Return the [x, y] coordinate for the center point of the cell that contains the specified text.  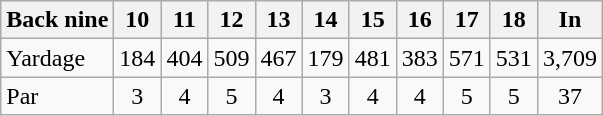
In [570, 20]
179 [326, 58]
Par [58, 96]
383 [420, 58]
481 [372, 58]
18 [514, 20]
14 [326, 20]
11 [184, 20]
17 [466, 20]
531 [514, 58]
15 [372, 20]
3,709 [570, 58]
184 [138, 58]
Yardage [58, 58]
571 [466, 58]
16 [420, 20]
37 [570, 96]
12 [232, 20]
509 [232, 58]
404 [184, 58]
10 [138, 20]
Back nine [58, 20]
13 [278, 20]
467 [278, 58]
